Return [x, y] of the center of cell containing provided text 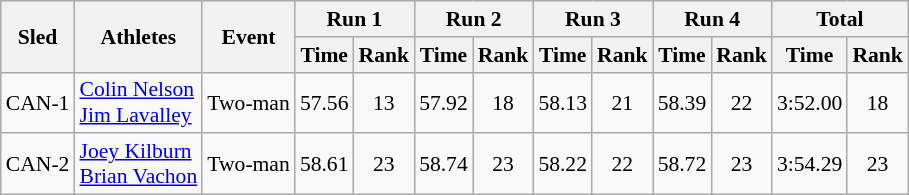
Run 4 [712, 19]
Run 2 [474, 19]
57.56 [324, 102]
Sled [38, 36]
58.13 [562, 102]
57.92 [444, 102]
58.22 [562, 164]
Run 1 [354, 19]
CAN-2 [38, 164]
13 [384, 102]
CAN-1 [38, 102]
58.39 [682, 102]
58.61 [324, 164]
Event [248, 36]
58.74 [444, 164]
21 [622, 102]
58.72 [682, 164]
Total [840, 19]
Joey KilburnBrian Vachon [138, 164]
Colin NelsonJim Lavalley [138, 102]
3:52.00 [810, 102]
Athletes [138, 36]
Run 3 [592, 19]
3:54.29 [810, 164]
